Output the (x, y) coordinate of the center of the cell containing the given text.  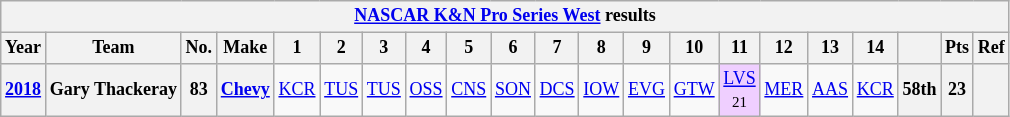
EVG (647, 90)
Ref (991, 48)
DCS (557, 90)
4 (426, 48)
Pts (958, 48)
9 (647, 48)
No. (198, 48)
SON (514, 90)
12 (784, 48)
13 (830, 48)
14 (875, 48)
Year (24, 48)
83 (198, 90)
AAS (830, 90)
11 (740, 48)
1 (297, 48)
6 (514, 48)
3 (384, 48)
Team (113, 48)
23 (958, 90)
LVS21 (740, 90)
Chevy (245, 90)
58th (920, 90)
2 (342, 48)
NASCAR K&N Pro Series West results (505, 16)
8 (602, 48)
7 (557, 48)
Make (245, 48)
CNS (469, 90)
IOW (602, 90)
2018 (24, 90)
10 (694, 48)
GTW (694, 90)
MER (784, 90)
Gary Thackeray (113, 90)
OSS (426, 90)
5 (469, 48)
